Determine the (x, y) coordinate at the center of the cell enclosing the given text.  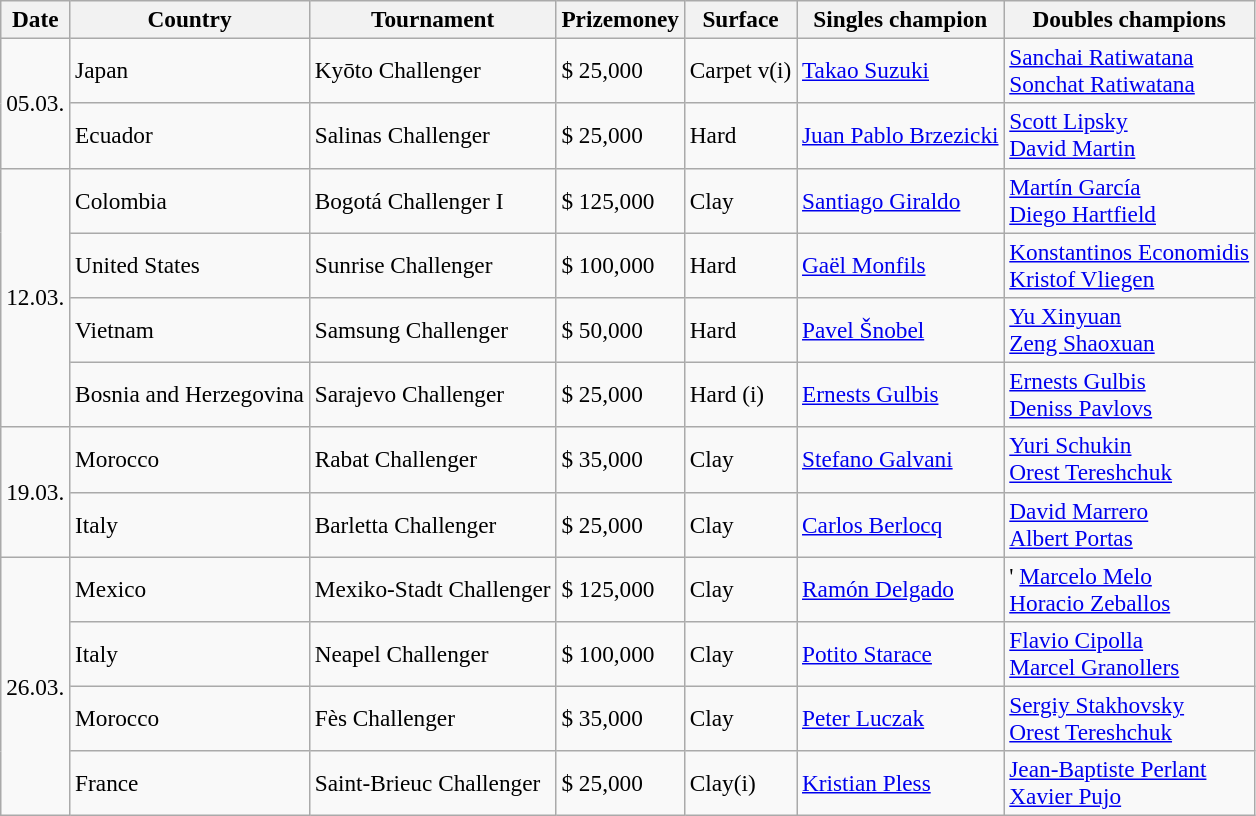
Surface (740, 19)
Yuri Schukin Orest Tereshchuk (1130, 460)
Bosnia and Herzegovina (190, 394)
Stefano Galvani (900, 460)
Mexico (190, 588)
Samsung Challenger (432, 330)
Mexiko-Stadt Challenger (432, 588)
Country (190, 19)
Sanchai Ratiwatana Sonchat Ratiwatana (1130, 70)
Rabat Challenger (432, 460)
Colombia (190, 200)
Clay(i) (740, 784)
Neapel Challenger (432, 654)
Peter Luczak (900, 718)
Pavel Šnobel (900, 330)
12.03. (36, 298)
$ 50,000 (620, 330)
Sergiy Stakhovsky Orest Tereshchuk (1130, 718)
Konstantinos Economidis Kristof Vliegen (1130, 264)
Scott Lipsky David Martin (1130, 136)
Carlos Berlocq (900, 524)
Potito Starace (900, 654)
Tournament (432, 19)
Ernests Gulbis Deniss Pavlovs (1130, 394)
Prizemoney (620, 19)
Saint-Brieuc Challenger (432, 784)
Martín García Diego Hartfield (1130, 200)
France (190, 784)
Vietnam (190, 330)
Salinas Challenger (432, 136)
Sarajevo Challenger (432, 394)
Hard (i) (740, 394)
Flavio Cipolla Marcel Granollers (1130, 654)
Singles champion (900, 19)
Jean-Baptiste Perlant Xavier Pujo (1130, 784)
Bogotá Challenger I (432, 200)
Fès Challenger (432, 718)
Juan Pablo Brzezicki (900, 136)
Takao Suzuki (900, 70)
Gaël Monfils (900, 264)
Barletta Challenger (432, 524)
Ramón Delgado (900, 588)
Yu Xinyuan Zeng Shaoxuan (1130, 330)
United States (190, 264)
Date (36, 19)
Ernests Gulbis (900, 394)
Kyōto Challenger (432, 70)
' Marcelo Melo Horacio Zeballos (1130, 588)
Santiago Giraldo (900, 200)
Kristian Pless (900, 784)
Doubles champions (1130, 19)
26.03. (36, 686)
Sunrise Challenger (432, 264)
Japan (190, 70)
05.03. (36, 103)
Ecuador (190, 136)
David Marrero Albert Portas (1130, 524)
19.03. (36, 492)
Carpet v(i) (740, 70)
